Identify which cell holds the provided text, then report its [X, Y] central coordinate. 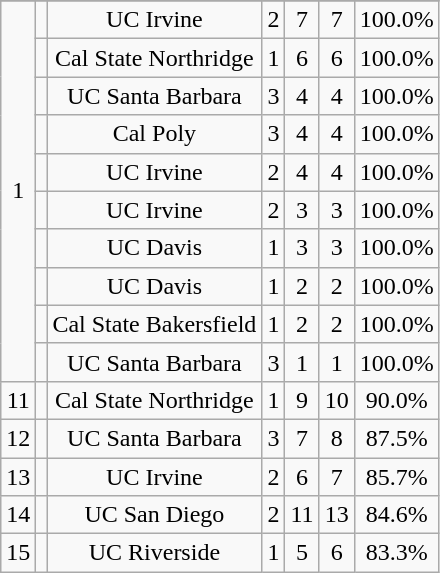
5 [302, 553]
15 [18, 553]
Cal Poly [154, 134]
Cal State Bakersfield [154, 324]
90.0% [396, 400]
10 [336, 400]
87.5% [396, 438]
UC Riverside [154, 553]
14 [18, 515]
84.6% [396, 515]
85.7% [396, 477]
UC San Diego [154, 515]
9 [302, 400]
12 [18, 438]
8 [336, 438]
83.3% [396, 553]
